Return [x, y] of the center of cell containing provided text 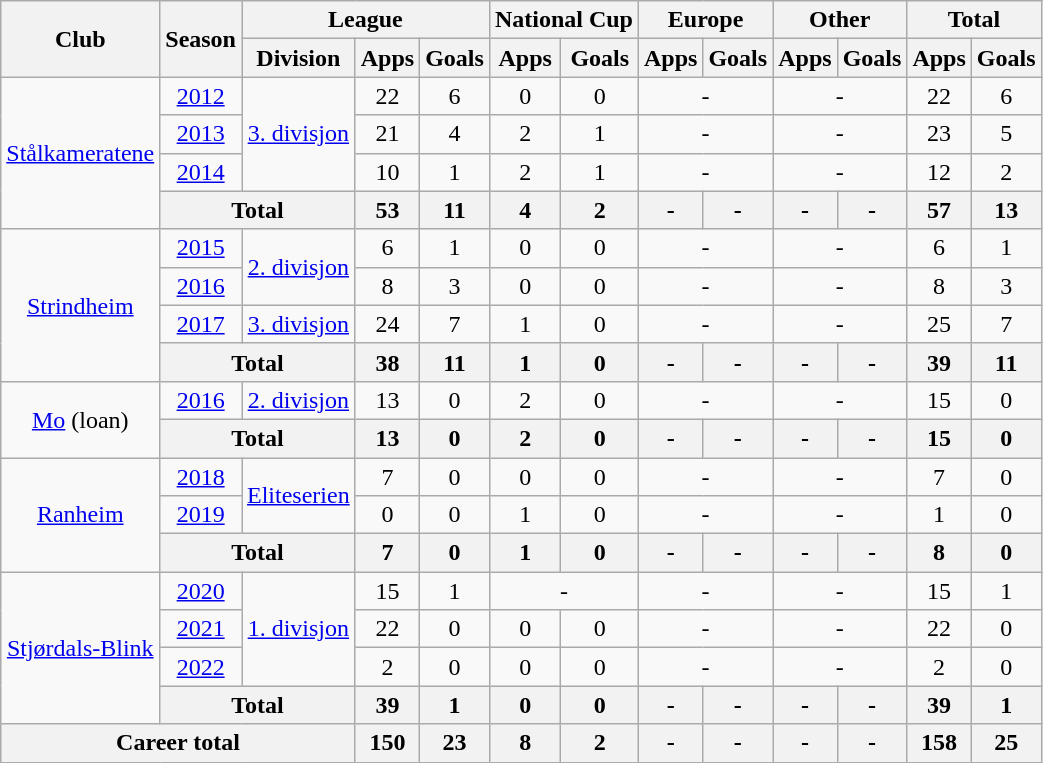
2017 [201, 324]
Europe [705, 20]
Division [299, 58]
2020 [201, 591]
Season [201, 39]
2014 [201, 172]
League [366, 20]
2018 [201, 477]
Club [80, 39]
38 [387, 362]
10 [387, 172]
Stjørdals-Blink [80, 648]
150 [387, 743]
2013 [201, 134]
National Cup [564, 20]
2019 [201, 515]
12 [939, 172]
24 [387, 324]
2022 [201, 667]
1. divisjon [299, 629]
Stålkameratene [80, 153]
Strindheim [80, 305]
21 [387, 134]
57 [939, 210]
Career total [178, 743]
Other [840, 20]
Mo (loan) [80, 419]
158 [939, 743]
2012 [201, 96]
5 [1006, 134]
53 [387, 210]
Eliteserien [299, 496]
Ranheim [80, 515]
2015 [201, 248]
2021 [201, 629]
